Output the (X, Y) coordinate of the center of the cell containing the given text.  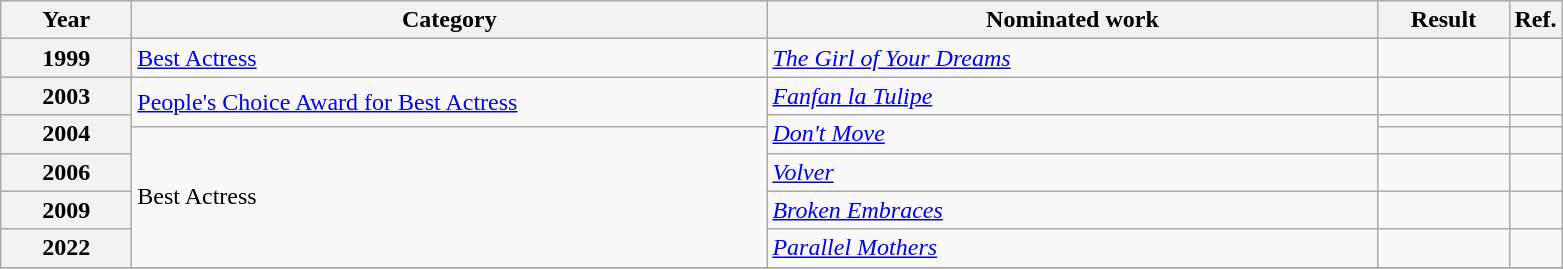
The Girl of Your Dreams (1072, 58)
People's Choice Award for Best Actress (450, 102)
Don't Move (1072, 134)
Parallel Mothers (1072, 248)
Result (1444, 20)
2022 (66, 248)
2009 (66, 210)
Category (450, 20)
1999 (66, 58)
Fanfan la Tulipe (1072, 96)
2004 (66, 134)
Year (66, 20)
2003 (66, 96)
2006 (66, 172)
Ref. (1536, 20)
Volver (1072, 172)
Broken Embraces (1072, 210)
Nominated work (1072, 20)
